Pinpoint the cell where the given text exists, returning its [x, y] midpoint coordinate. 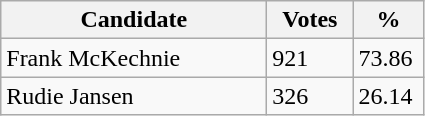
Votes [310, 20]
921 [310, 58]
326 [310, 96]
Candidate [134, 20]
26.14 [388, 96]
73.86 [388, 58]
% [388, 20]
Rudie Jansen [134, 96]
Frank McKechnie [134, 58]
